Locate the cell with the specified text and output its (X, Y) center coordinate. 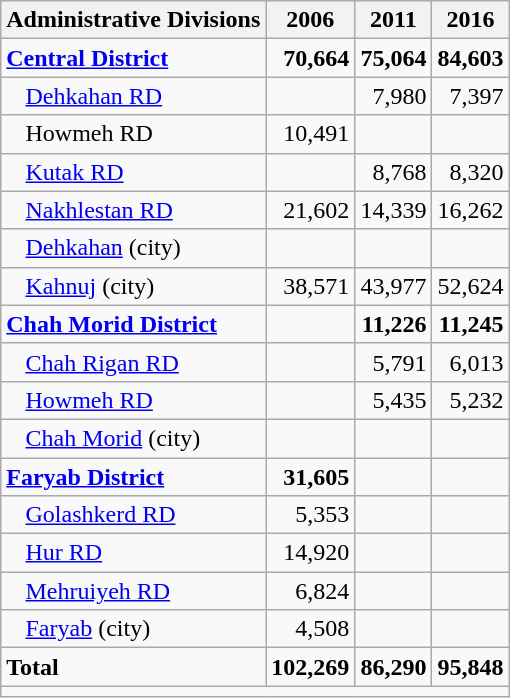
Dehkahan (city) (134, 248)
Faryab District (134, 477)
7,980 (394, 96)
84,603 (470, 58)
16,262 (470, 210)
38,571 (310, 286)
7,397 (470, 96)
8,320 (470, 172)
70,664 (310, 58)
Golashkerd RD (134, 515)
31,605 (310, 477)
5,791 (394, 362)
75,064 (394, 58)
Kutak RD (134, 172)
11,245 (470, 324)
Mehruiyeh RD (134, 591)
5,353 (310, 515)
11,226 (394, 324)
2011 (394, 20)
Dehkahan RD (134, 96)
Chah Morid District (134, 324)
Total (134, 667)
10,491 (310, 134)
4,508 (310, 629)
52,624 (470, 286)
Central District (134, 58)
2006 (310, 20)
Kahnuj (city) (134, 286)
102,269 (310, 667)
Administrative Divisions (134, 20)
Faryab (city) (134, 629)
95,848 (470, 667)
8,768 (394, 172)
6,013 (470, 362)
2016 (470, 20)
6,824 (310, 591)
43,977 (394, 286)
14,920 (310, 553)
Chah Morid (city) (134, 438)
14,339 (394, 210)
Nakhlestan RD (134, 210)
Hur RD (134, 553)
21,602 (310, 210)
86,290 (394, 667)
5,232 (470, 400)
5,435 (394, 400)
Chah Rigan RD (134, 362)
